Search for the cell housing the specified text and yield its (X, Y) center coordinate. 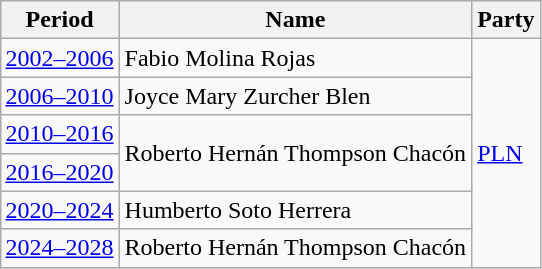
Fabio Molina Rojas (296, 58)
2024–2028 (60, 248)
PLN (506, 153)
Humberto Soto Herrera (296, 210)
2010–2016 (60, 134)
2016–2020 (60, 172)
2002–2006 (60, 58)
Period (60, 20)
Party (506, 20)
Joyce Mary Zurcher Blen (296, 96)
Name (296, 20)
2006–2010 (60, 96)
2020–2024 (60, 210)
